Extract the (x, y) coordinate from the center of the cell holding the provided text.  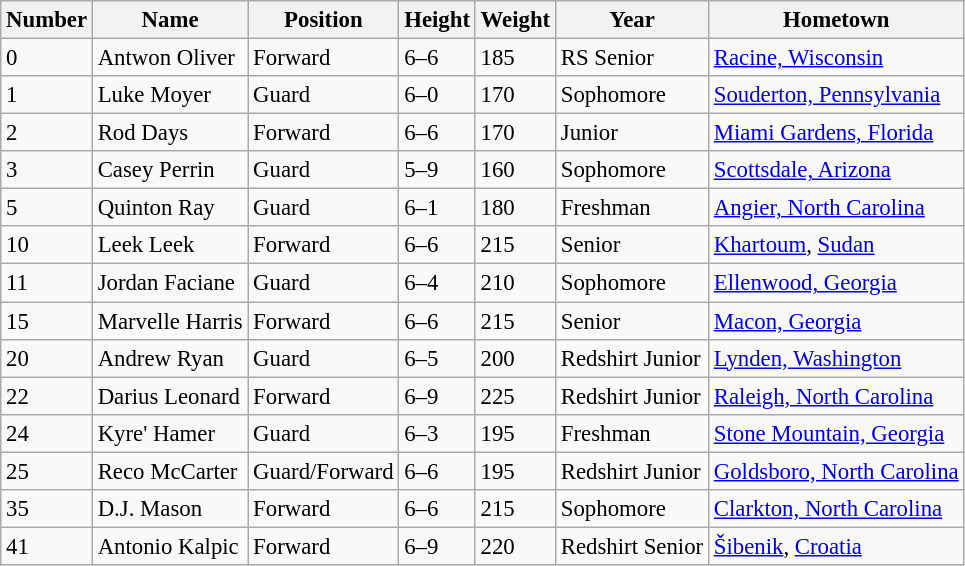
Redshirt Senior (632, 546)
Reco McCarter (170, 471)
Jordan Faciane (170, 283)
Macon, Georgia (836, 321)
Rod Days (170, 133)
Luke Moyer (170, 95)
Ellenwood, Georgia (836, 283)
Miami Gardens, Florida (836, 133)
Casey Perrin (170, 170)
Weight (515, 20)
Souderton, Pennsylvania (836, 95)
RS Senior (632, 58)
Antonio Kalpic (170, 546)
5 (47, 208)
225 (515, 396)
Raleigh, North Carolina (836, 396)
25 (47, 471)
210 (515, 283)
Goldsboro, North Carolina (836, 471)
6–5 (437, 358)
Šibenik, Croatia (836, 546)
2 (47, 133)
Number (47, 20)
Marvelle Harris (170, 321)
5–9 (437, 170)
20 (47, 358)
41 (47, 546)
Height (437, 20)
D.J. Mason (170, 509)
35 (47, 509)
160 (515, 170)
Kyre' Hamer (170, 433)
Hometown (836, 20)
Darius Leonard (170, 396)
Position (324, 20)
Junior (632, 133)
Clarkton, North Carolina (836, 509)
Quinton Ray (170, 208)
Lynden, Washington (836, 358)
Antwon Oliver (170, 58)
0 (47, 58)
Leek Leek (170, 245)
Racine, Wisconsin (836, 58)
11 (47, 283)
Scottsdale, Arizona (836, 170)
6–4 (437, 283)
Angier, North Carolina (836, 208)
15 (47, 321)
Stone Mountain, Georgia (836, 433)
10 (47, 245)
6–1 (437, 208)
220 (515, 546)
Khartoum, Sudan (836, 245)
180 (515, 208)
Guard/Forward (324, 471)
24 (47, 433)
Name (170, 20)
185 (515, 58)
6–3 (437, 433)
22 (47, 396)
Year (632, 20)
3 (47, 170)
6–0 (437, 95)
1 (47, 95)
Andrew Ryan (170, 358)
200 (515, 358)
